Return [X, Y] of the center of cell containing provided text 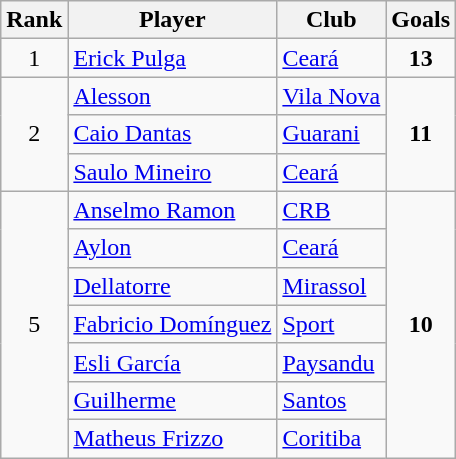
13 [421, 58]
10 [421, 324]
11 [421, 134]
Fabricio Domínguez [172, 324]
2 [34, 134]
Goals [421, 20]
Saulo Mineiro [172, 172]
Mirassol [332, 286]
Alesson [172, 96]
Club [332, 20]
Vila Nova [332, 96]
Esli García [172, 362]
Matheus Frizzo [172, 438]
5 [34, 324]
Caio Dantas [172, 134]
Anselmo Ramon [172, 210]
Sport [332, 324]
Paysandu [332, 362]
Aylon [172, 248]
Rank [34, 20]
Guilherme [172, 400]
Erick Pulga [172, 58]
Santos [332, 400]
Coritiba [332, 438]
CRB [332, 210]
Dellatorre [172, 286]
1 [34, 58]
Guarani [332, 134]
Player [172, 20]
